For the text-containing cell, return its midpoint in (x, y) coordinate format. 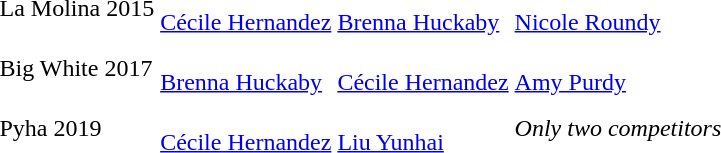
Cécile Hernandez (423, 68)
Brenna Huckaby (246, 68)
